From the cell containing the given text, extract its center point as [X, Y] coordinate. 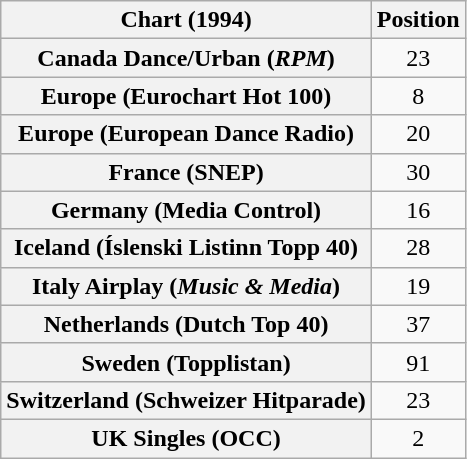
20 [418, 134]
2 [418, 438]
France (SNEP) [186, 172]
19 [418, 286]
Position [418, 20]
91 [418, 362]
Canada Dance/Urban (RPM) [186, 58]
8 [418, 96]
37 [418, 324]
Iceland (Íslenski Listinn Topp 40) [186, 248]
Europe (European Dance Radio) [186, 134]
16 [418, 210]
28 [418, 248]
Switzerland (Schweizer Hitparade) [186, 400]
Netherlands (Dutch Top 40) [186, 324]
Sweden (Topplistan) [186, 362]
Europe (Eurochart Hot 100) [186, 96]
Germany (Media Control) [186, 210]
Italy Airplay (Music & Media) [186, 286]
Chart (1994) [186, 20]
30 [418, 172]
UK Singles (OCC) [186, 438]
